Provide the [x, y] coordinate of the cell's center where the given text is located.  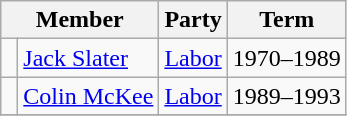
Member [80, 20]
1989–1993 [286, 96]
Jack Slater [88, 58]
Party [193, 20]
Colin McKee [88, 96]
1970–1989 [286, 58]
Term [286, 20]
